Output the (x, y) coordinate of the center of the cell containing the given text.  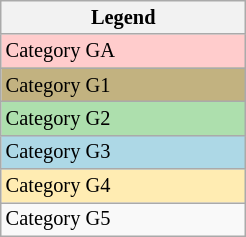
Category G5 (124, 219)
Category GA (124, 51)
Legend (124, 17)
Category G4 (124, 186)
Category G1 (124, 85)
Category G3 (124, 152)
Category G2 (124, 118)
